Determine the (X, Y) coordinate at the center of the cell enclosing the given text.  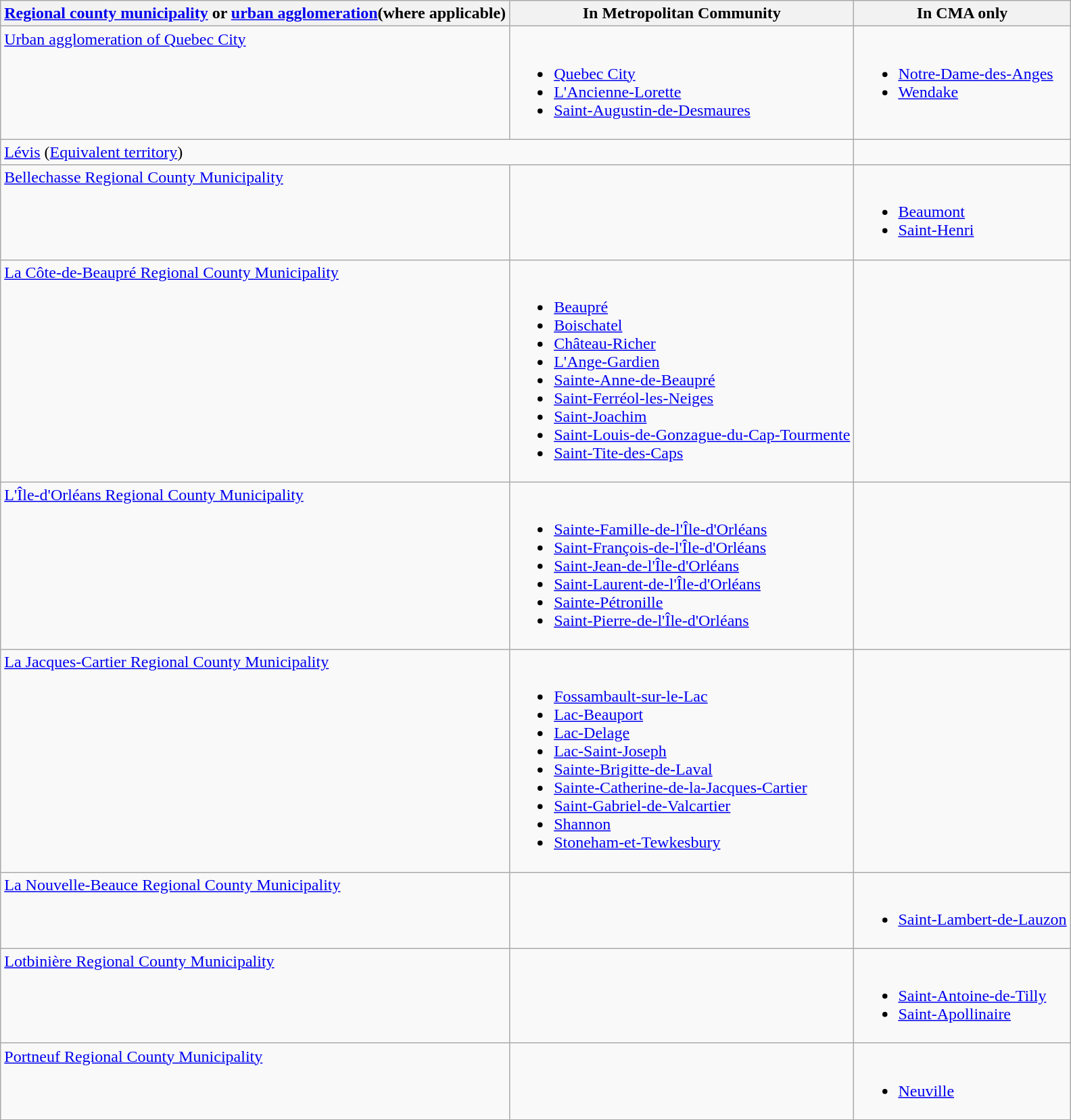
L'Île-d'Orléans Regional County Municipality (256, 566)
Saint-Antoine-de-TillySaint-Apollinaire (962, 996)
La Côte-de-Beaupré Regional County Municipality (256, 370)
BeaumontSaint-Henri (962, 212)
Bellechasse Regional County Municipality (256, 212)
Quebec CityL'Ancienne-LoretteSaint-Augustin-de-Desmaures (682, 82)
Regional county municipality or urban agglomeration(where applicable) (256, 14)
In Metropolitan Community (682, 14)
Portneuf Regional County Municipality (256, 1081)
Urban agglomeration of Quebec City (256, 82)
La Jacques-Cartier Regional County Municipality (256, 761)
In CMA only (962, 14)
Saint-Lambert-de-Lauzon (962, 910)
Lévis (Equivalent territory) (427, 152)
Neuville (962, 1081)
La Nouvelle-Beauce Regional County Municipality (256, 910)
Lotbinière Regional County Municipality (256, 996)
Notre-Dame-des-AngesWendake (962, 82)
